Determine the (x, y) coordinate at the center of the cell enclosing the given text.  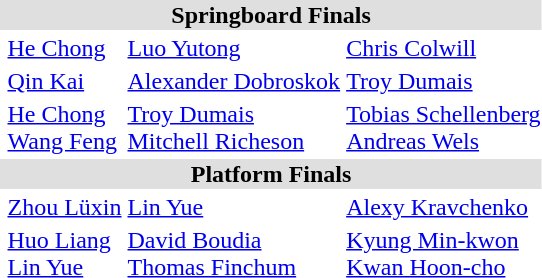
Luo Yutong (234, 48)
Alexander Dobroskok (234, 81)
He ChongWang Feng (64, 128)
Zhou Lüxin (64, 207)
Platform Finals (271, 174)
Qin Kai (64, 81)
Lin Yue (234, 207)
Troy DumaisMitchell Richeson (234, 128)
He Chong (64, 48)
Springboard Finals (271, 15)
